Capture the cell that displays the provided text and extract its [x, y] central coordinate. 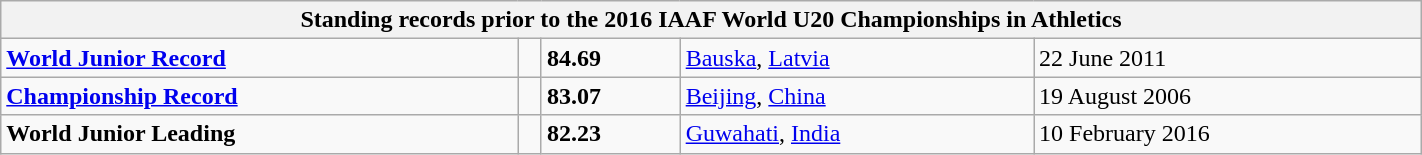
19 August 2006 [1228, 96]
Standing records prior to the 2016 IAAF World U20 Championships in Athletics [711, 20]
Bauska, Latvia [856, 58]
Beijing, China [856, 96]
World Junior Record [260, 58]
Guwahati, India [856, 134]
83.07 [610, 96]
82.23 [610, 134]
World Junior Leading [260, 134]
10 February 2016 [1228, 134]
Championship Record [260, 96]
84.69 [610, 58]
22 June 2011 [1228, 58]
